Return the (x, y) coordinate for the center point of the cell that contains the specified text.  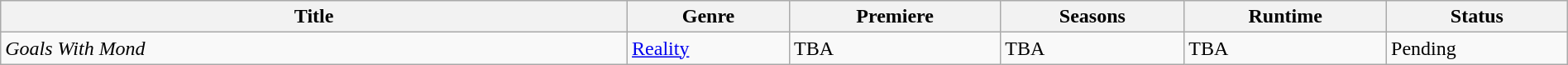
Title (314, 17)
Status (1477, 17)
Goals With Mond (314, 48)
Pending (1477, 48)
Reality (709, 48)
Seasons (1092, 17)
Genre (709, 17)
Premiere (895, 17)
Runtime (1285, 17)
